Return the [x, y] coordinate for the center point of the cell that contains the specified text.  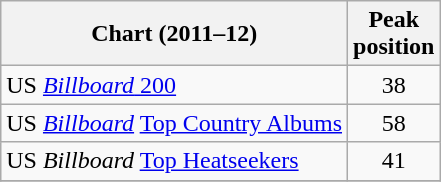
Peakposition [394, 34]
Chart (2011–12) [174, 34]
58 [394, 123]
US Billboard Top Country Albums [174, 123]
US Billboard Top Heatseekers [174, 161]
38 [394, 85]
41 [394, 161]
US Billboard 200 [174, 85]
